Determine the (X, Y) coordinate at the center of the cell enclosing the given text.  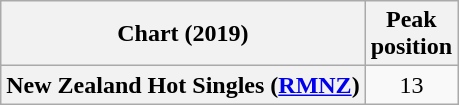
New Zealand Hot Singles (RMNZ) (183, 85)
Peakposition (411, 34)
Chart (2019) (183, 34)
13 (411, 85)
